Provide the (X, Y) coordinate of the cell's center where the given text is located.  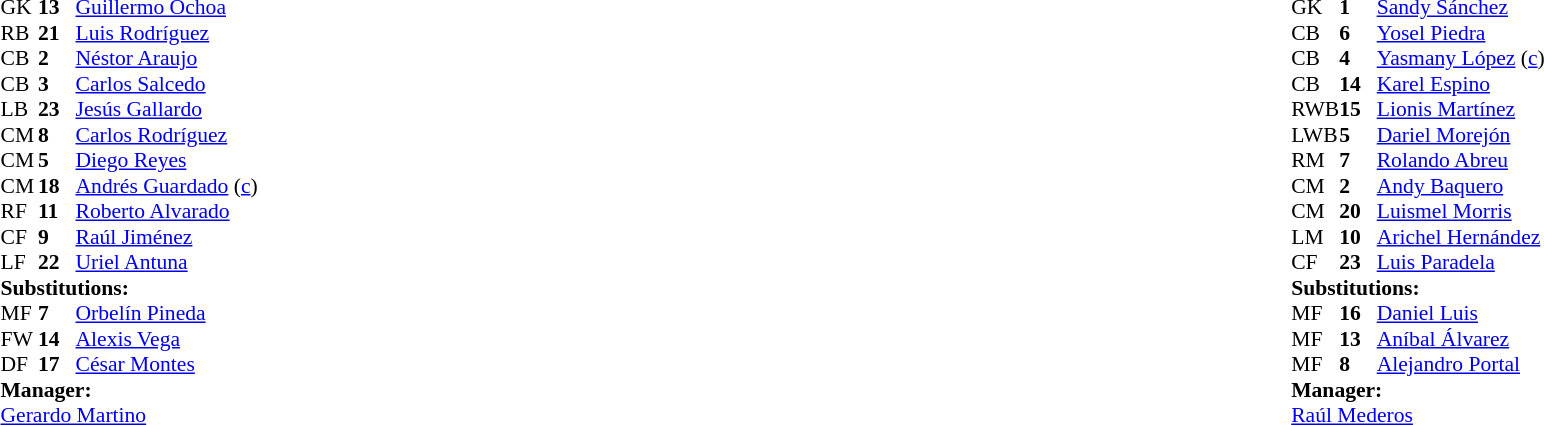
3 (57, 84)
15 (1358, 109)
RM (1315, 161)
Luis Rodríguez (167, 33)
11 (57, 211)
17 (57, 365)
6 (1358, 33)
Alexis Vega (167, 339)
RB (19, 33)
RWB (1315, 109)
Néstor Araujo (167, 59)
Raúl Jiménez (167, 237)
Carlos Rodríguez (167, 135)
Uriel Antuna (167, 263)
Manager: (128, 390)
Carlos Salcedo (167, 84)
20 (1358, 211)
LWB (1315, 135)
21 (57, 33)
Substitutions: (128, 288)
LM (1315, 237)
RF (19, 211)
Jesús Gallardo (167, 109)
4 (1358, 59)
22 (57, 263)
LB (19, 109)
Andrés Guardado (c) (167, 186)
Diego Reyes (167, 161)
César Montes (167, 365)
16 (1358, 313)
FW (19, 339)
9 (57, 237)
Orbelín Pineda (167, 313)
18 (57, 186)
LF (19, 263)
13 (1358, 339)
10 (1358, 237)
DF (19, 365)
Roberto Alvarado (167, 211)
